From the cell containing the given text, extract its center point as (X, Y) coordinate. 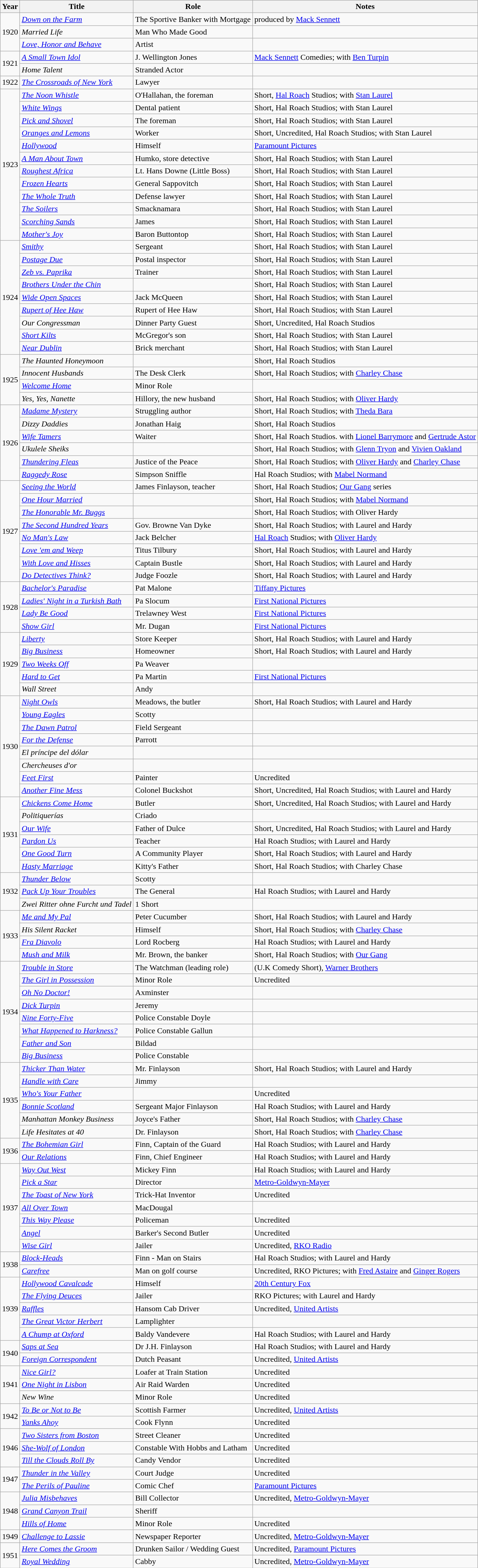
She-Wolf of London (77, 1448)
1942 (10, 1416)
Carefree (77, 1271)
Metro-Goldwyn-Mayer (365, 1182)
Saps at Sea (77, 1346)
Barker's Second Butler (193, 1233)
1940 (10, 1353)
1930 (10, 746)
Tiffany Pictures (365, 588)
Lady Be Good (77, 613)
Sergeant (193, 247)
1948 (10, 1511)
The Desk Clerk (193, 373)
Field Sergeant (193, 727)
Seeing the World (77, 487)
Hal Roach Studios; with Mabel Normand (365, 474)
To Be or Not to Be (77, 1410)
Pat Malone (193, 588)
Lt. Hans Downe (Little Boss) (193, 171)
1946 (10, 1448)
Judge Foozle (193, 576)
1931 (10, 835)
His Silent Racket (77, 929)
With Love and Hisses (77, 563)
1934 (10, 1012)
Jeremy (193, 1005)
Newspaper Reporter (193, 1536)
Trick-Hat Inventor (193, 1195)
Trouble in Store (77, 968)
1935 (10, 1100)
Short, Hal Roach Studios; with Our Gang (365, 955)
Oh No Doctor! (77, 993)
RKO Pictures; with Laurel and Hardy (365, 1296)
Finn - Man on Stairs (193, 1258)
Andy (193, 689)
Innocent Husbands (77, 373)
Dinner Party Guest (193, 323)
Pack Up Your Troubles (77, 891)
Jonathan Haig (193, 424)
Married Life (77, 32)
Yanks Ahoy (77, 1423)
1937 (10, 1207)
This Way Please (77, 1220)
20th Century Fox (365, 1283)
Parrott (193, 740)
Our Relations (77, 1157)
Notes (365, 7)
1920 (10, 32)
Mother's Joy (77, 234)
Store Keeper (193, 639)
Drunken Sailor / Wedding Guest (193, 1549)
Mush and Milk (77, 955)
Wall Street (77, 689)
Foreign Correspondent (77, 1359)
Dr. Finlayson (193, 1132)
Street Cleaner (193, 1435)
Our Wife (77, 828)
Bonnie Scotland (77, 1106)
The Haunted Honeymoon (77, 360)
The Sportive Banker with Mortgage (193, 19)
Trainer (193, 272)
produced by Mack Sennett (365, 19)
Two Sisters from Boston (77, 1435)
Yes, Yes, Nanette (77, 399)
Politiquerías (77, 816)
Wife Tamers (77, 436)
Grand Canyon Trail (77, 1511)
Short, Uncredited, Hal Roach Studios; with Stan Laurel (365, 133)
The Soilers (77, 209)
Here Comes the Groom (77, 1549)
The Whole Truth (77, 196)
Love, Honor and Behave (77, 45)
Pardon Us (77, 841)
1951 (10, 1555)
Title (77, 7)
Bachelor's Paradise (77, 588)
Challenge to Lassie (77, 1536)
Short, Hal Roach Studios; with Mabel Normand (365, 500)
Kitty's Father (193, 866)
Joyce's Father (193, 1119)
Dick Turpin (77, 1005)
Oranges and Lemons (77, 133)
Down on the Farm (77, 19)
Lamplighter (193, 1321)
1921 (10, 63)
James (193, 222)
Pa Weaver (193, 664)
Chickens Come Home (77, 803)
1932 (10, 891)
Teacher (193, 841)
Liberty (77, 639)
Hollywood Cavalcade (77, 1283)
Show Girl (77, 626)
1947 (10, 1479)
Uncredited, RKO Pictures; with Fred Astaire and Ginger Rogers (365, 1271)
Welcome Home (77, 386)
MacDougal (193, 1208)
Two Weeks Off (77, 664)
Julia Misbehaves (77, 1498)
A Chump at Oxford (77, 1334)
1938 (10, 1264)
El príncipe del dólar (77, 752)
Young Eagles (77, 714)
Our Congressman (77, 323)
Pa Martin (193, 677)
Frozen Hearts (77, 184)
Uncredited, Paramount Pictures (365, 1549)
Baldy Vandevere (193, 1334)
Fra Diavolo (77, 942)
1 Short (193, 904)
Justice of the Peace (193, 462)
Mack Sennett Comedies; with Ben Turpin (365, 57)
Postal inspector (193, 259)
Hillory, the new husband (193, 399)
The Girl in Possession (77, 980)
1924 (10, 298)
Pa Slocum (193, 601)
Short, Uncredited, Hal Roach Studios (365, 323)
Night Owls (77, 702)
1926 (10, 443)
Nine Forty-Five (77, 1018)
Madame Mystery (77, 411)
Humko, store detective (193, 158)
Life Hesitates at 40 (77, 1132)
Me and My Pal (77, 917)
Meadows, the butler (193, 702)
White Wings (77, 108)
Roughest Africa (77, 171)
Axminster (193, 993)
Comic Chef (193, 1486)
New Wine (77, 1397)
Ukulele Sheiks (77, 449)
Lord Rocberg (193, 942)
Ladies' Night in a Turkish Bath (77, 601)
One Night in Lisbon (77, 1385)
(U.K Comedy Short), Warner Brothers (365, 968)
Police Constable Doyle (193, 1018)
O'Hallahan, the foreman (193, 95)
Hard to Get (77, 677)
The Great Victor Herbert (77, 1321)
Father and Son (77, 1043)
Finn, Captain of the Guard (193, 1144)
Till the Clouds Roll By (77, 1460)
Father of Dulce (193, 828)
Trelawney West (193, 613)
Thundering Fleas (77, 462)
The Flying Deuces (77, 1296)
Smithy (77, 247)
Who's Your Father (77, 1094)
Lawyer (193, 82)
Man on golf course (193, 1271)
Postage Due (77, 259)
Hasty Marriage (77, 866)
Simpson Sniffle (193, 474)
Jack Belcher (193, 537)
Handle with Care (77, 1081)
The Watchman (leading role) (193, 968)
Scottish Farmer (193, 1410)
The Bohemian Girl (77, 1144)
Baron Buttontop (193, 234)
Chercheuses d'or (77, 765)
McGregor's son (193, 335)
Raffles (77, 1309)
Manhattan Monkey Business (77, 1119)
J. Wellington Jones (193, 57)
1933 (10, 936)
Love 'em and Weep (77, 550)
Mickey Finn (193, 1169)
Feet First (77, 778)
The Crossroads of New York (77, 82)
Police Constable Gallun (193, 1031)
Bill Collector (193, 1498)
Mr. Finlayson (193, 1068)
Struggling author (193, 411)
The General (193, 891)
Butler (193, 803)
Thunder in the Valley (77, 1473)
Uncredited, RKO Radio (365, 1245)
Short, Hal Roach Studios; with Theda Bara (365, 411)
Captain Bustle (193, 563)
Another Fine Mess (77, 790)
The foreman (193, 120)
Zwei Ritter ohne Furcht und Tadel (77, 904)
1949 (10, 1536)
Short Kilts (77, 335)
Air Raid Warden (193, 1385)
All Over Town (77, 1208)
Dental patient (193, 108)
The Noon Whistle (77, 95)
Mr. Dugan (193, 626)
Near Dublin (77, 348)
Defense lawyer (193, 196)
General Sappovitch (193, 184)
Worker (193, 133)
1939 (10, 1309)
Cook Flynn (193, 1423)
The Dawn Patrol (77, 727)
Angel (77, 1233)
Home Talent (77, 70)
Short, Hal Roach Studios. with Lionel Barrymore and Gertrude Astor (365, 436)
Colonel Buckshot (193, 790)
Bildad (193, 1043)
Hollywood (77, 145)
Jack McQueen (193, 297)
Year (10, 7)
Royal Wedding (77, 1561)
Short, Hal Roach Studios; with Glenn Tryon and Vivien Oakland (365, 449)
The Honorable Mr. Buggs (77, 512)
The Toast of New York (77, 1195)
Cabby (193, 1561)
1936 (10, 1151)
Hills of Home (77, 1523)
Pick a Star (77, 1182)
Peter Cucumber (193, 917)
Stranded Actor (193, 70)
Hal Roach Studios; with Oliver Hardy (365, 537)
What Happened to Harkness? (77, 1031)
Wide Open Spaces (77, 297)
One Hour Married (77, 500)
Sheriff (193, 1511)
James Finlayson, teacher (193, 487)
Zeb vs. Paprika (77, 272)
Police Constable (193, 1056)
Raggedy Rose (77, 474)
Hansom Cab Driver (193, 1309)
No Man's Law (77, 537)
Waiter (193, 436)
One Good Turn (77, 854)
For the Defense (77, 740)
Painter (193, 778)
Dizzy Daddies (77, 424)
Brothers Under the Chin (77, 285)
Policeman (193, 1220)
Court Judge (193, 1473)
A Small Town Idol (77, 57)
Scorching Sands (77, 222)
A Community Player (193, 854)
1927 (10, 531)
1929 (10, 664)
Thunder Below (77, 879)
Constable With Hobbs and Latham (193, 1448)
Sergeant Major Finlayson (193, 1106)
Nice Girl? (77, 1372)
Block-Heads (77, 1258)
Brick merchant (193, 348)
1925 (10, 379)
Short, Hal Roach Studios; Our Gang series (365, 487)
Finn, Chief Engineer (193, 1157)
Artist (193, 45)
Dr J.H. Finlayson (193, 1346)
1923 (10, 165)
Pick and Shovel (77, 120)
Jimmy (193, 1081)
Wise Girl (77, 1245)
Gov. Browne Van Dyke (193, 525)
Mr. Brown, the banker (193, 955)
Director (193, 1182)
Titus Tilbury (193, 550)
1941 (10, 1385)
1922 (10, 82)
Loafer at Train Station (193, 1372)
Short, Hal Roach Studios; with Oliver Hardy and Charley Chase (365, 462)
1928 (10, 607)
Role (193, 7)
The Second Hundred Years (77, 525)
Dutch Peasant (193, 1359)
Do Detectives Think? (77, 576)
Thicker Than Water (77, 1068)
Candy Vendor (193, 1460)
Criado (193, 816)
Way Out West (77, 1169)
Smacknamara (193, 209)
Man Who Made Good (193, 32)
A Man About Town (77, 158)
The Perils of Pauline (77, 1486)
Homeowner (193, 651)
